For the text-containing cell, return its midpoint in [x, y] coordinate format. 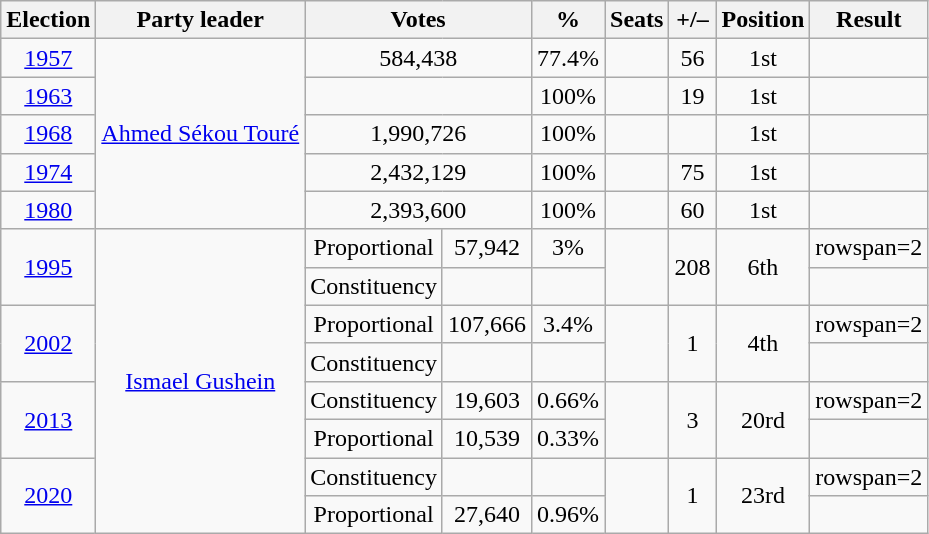
Election [48, 20]
56 [692, 58]
2,393,600 [418, 210]
0.33% [568, 438]
1968 [48, 134]
107,666 [486, 324]
1995 [48, 267]
10,539 [486, 438]
27,640 [486, 515]
20rd [763, 419]
2002 [48, 343]
2020 [48, 496]
19,603 [486, 400]
4th [763, 343]
1974 [48, 172]
Result [869, 20]
6th [763, 267]
3.4% [568, 324]
2,432,129 [418, 172]
23rd [763, 496]
3% [568, 248]
0.66% [568, 400]
Ismael Gushein [200, 381]
60 [692, 210]
1963 [48, 96]
1,990,726 [418, 134]
1957 [48, 58]
1980 [48, 210]
77.4% [568, 58]
2013 [48, 419]
208 [692, 267]
Position [763, 20]
Party leader [200, 20]
Ahmed Sékou Touré [200, 134]
75 [692, 172]
19 [692, 96]
3 [692, 419]
+/– [692, 20]
584,438 [418, 58]
0.96% [568, 515]
Seats [637, 20]
Votes [418, 20]
57,942 [486, 248]
% [568, 20]
